Find where the given text appears and provide that cell's center as (X, Y) coordinate. 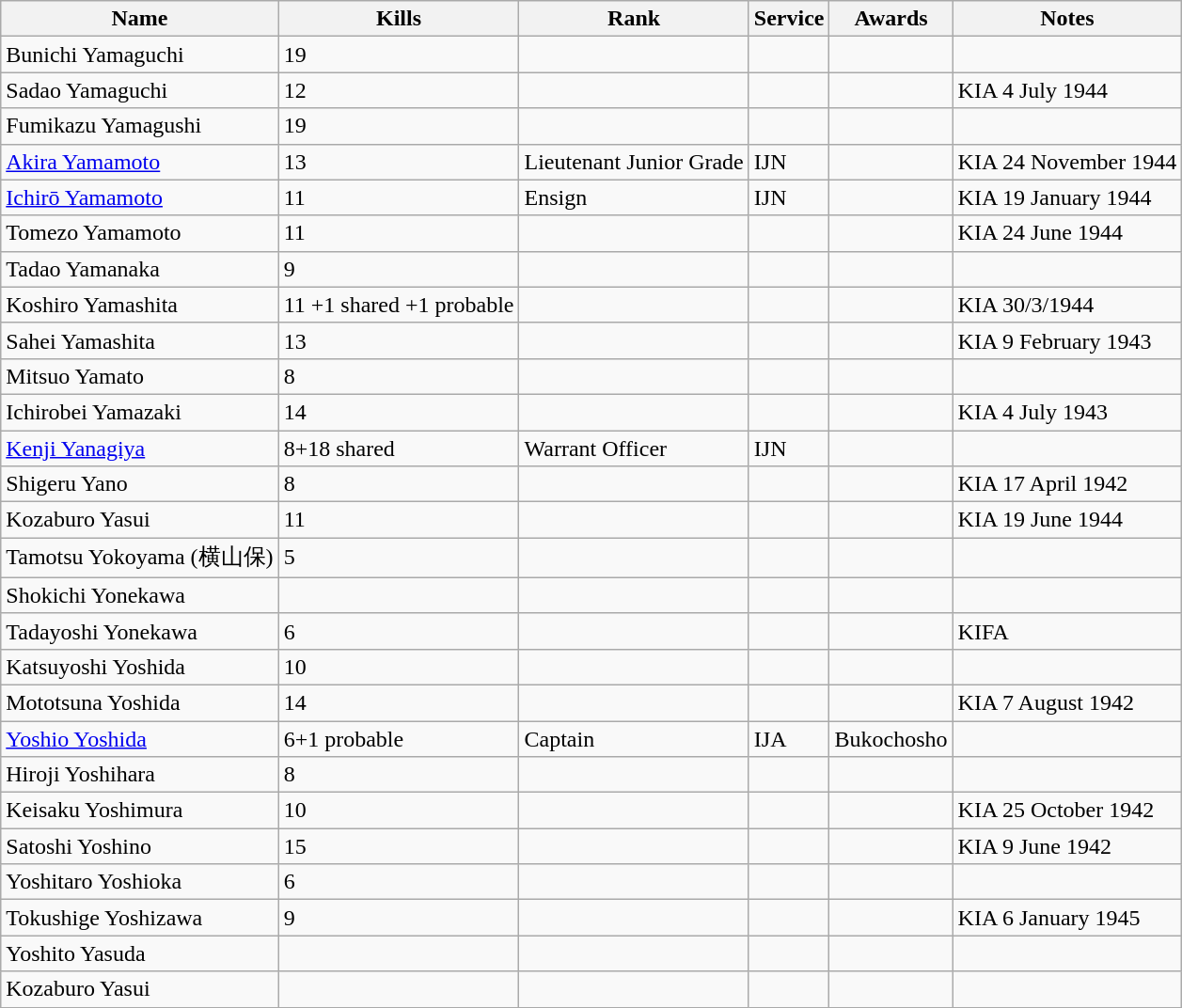
Tomezo Yamamoto (139, 233)
KIA 4 July 1943 (1067, 412)
KIA 4 July 1944 (1067, 90)
Tamotsu Yokoyama (横山保) (139, 559)
Katsuyoshi Yoshida (139, 667)
Ichirobei Yamazaki (139, 412)
Akira Yamamoto (139, 162)
Yoshitaro Yoshioka (139, 882)
Notes (1067, 19)
15 (399, 846)
Koshiro Yamashita (139, 305)
Sadao Yamaguchi (139, 90)
Shokichi Yonekawa (139, 595)
KIA 6 January 1945 (1067, 918)
Mototsuna Yoshida (139, 702)
Tadao Yamanaka (139, 269)
Keisaku Yoshimura (139, 811)
Sahei Yamashita (139, 340)
6+1 probable (399, 738)
Yoshito Yasuda (139, 953)
Warrant Officer (634, 449)
KIA 25 October 1942 (1067, 811)
8+18 shared (399, 449)
Name (139, 19)
Hiroji Yoshihara (139, 775)
Ensign (634, 197)
Shigeru Yano (139, 484)
11 +1 shared +1 probable (399, 305)
Lieutenant Junior Grade (634, 162)
KIFA (1067, 631)
Ichirō Yamamoto (139, 197)
KIA 19 June 1944 (1067, 520)
12 (399, 90)
KIA 7 August 1942 (1067, 702)
KIA 17 April 1942 (1067, 484)
Bunichi Yamaguchi (139, 55)
Rank (634, 19)
Tokushige Yoshizawa (139, 918)
Captain (634, 738)
IJA (789, 738)
Service (789, 19)
Yoshio Yoshida (139, 738)
Awards (891, 19)
Mitsuo Yamato (139, 376)
Kenji Yanagiya (139, 449)
Bukochosho (891, 738)
KIA 30/3/1944 (1067, 305)
Kills (399, 19)
KIA 19 January 1944 (1067, 197)
Fumikazu Yamagushi (139, 126)
KIA 24 November 1944 (1067, 162)
Satoshi Yoshino (139, 846)
Tadayoshi Yonekawa (139, 631)
5 (399, 559)
KIA 24 June 1944 (1067, 233)
KIA 9 February 1943 (1067, 340)
KIA 9 June 1942 (1067, 846)
